Search for the cell housing the specified text and yield its [X, Y] center coordinate. 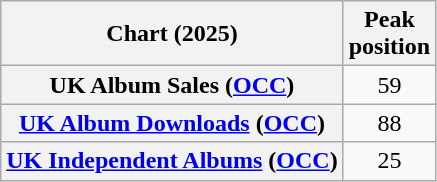
88 [389, 123]
59 [389, 85]
Peakposition [389, 34]
25 [389, 161]
Chart (2025) [172, 34]
UK Album Downloads (OCC) [172, 123]
UK Independent Albums (OCC) [172, 161]
UK Album Sales (OCC) [172, 85]
